Identify which cell holds the provided text, then report its (x, y) central coordinate. 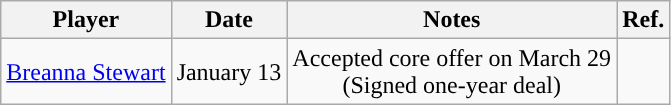
Date (229, 20)
January 13 (229, 72)
Accepted core offer on March 29(Signed one-year deal) (452, 72)
Ref. (644, 20)
Player (86, 20)
Notes (452, 20)
Breanna Stewart (86, 72)
